Return (X, Y) of the center of cell containing provided text 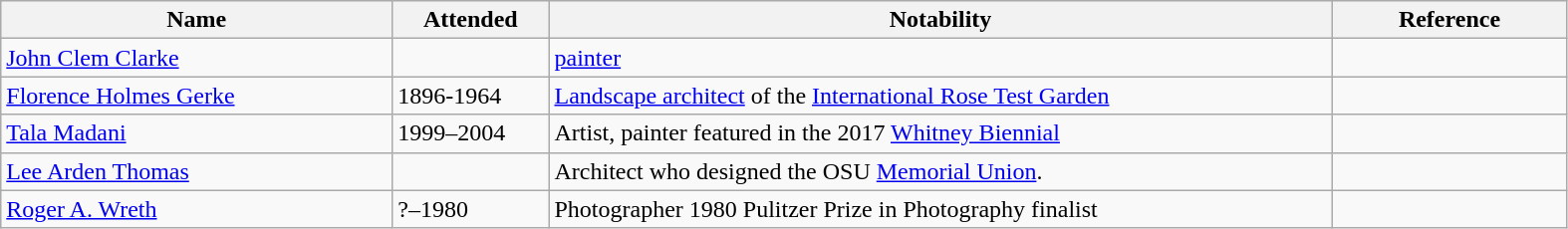
painter (940, 58)
Lee Arden Thomas (197, 171)
?–1980 (470, 209)
Landscape architect of the International Rose Test Garden (940, 96)
Roger A. Wreth (197, 209)
Architect who designed the OSU Memorial Union. (940, 171)
John Clem Clarke (197, 58)
Artist, painter featured in the 2017 Whitney Biennial (940, 133)
Florence Holmes Gerke (197, 96)
Attended (470, 20)
1999–2004 (470, 133)
Name (197, 20)
Reference (1449, 20)
1896-1964 (470, 96)
Notability (940, 20)
Photographer 1980 Pulitzer Prize in Photography finalist (940, 209)
Tala Madani (197, 133)
